Search for the cell housing the specified text and yield its [X, Y] center coordinate. 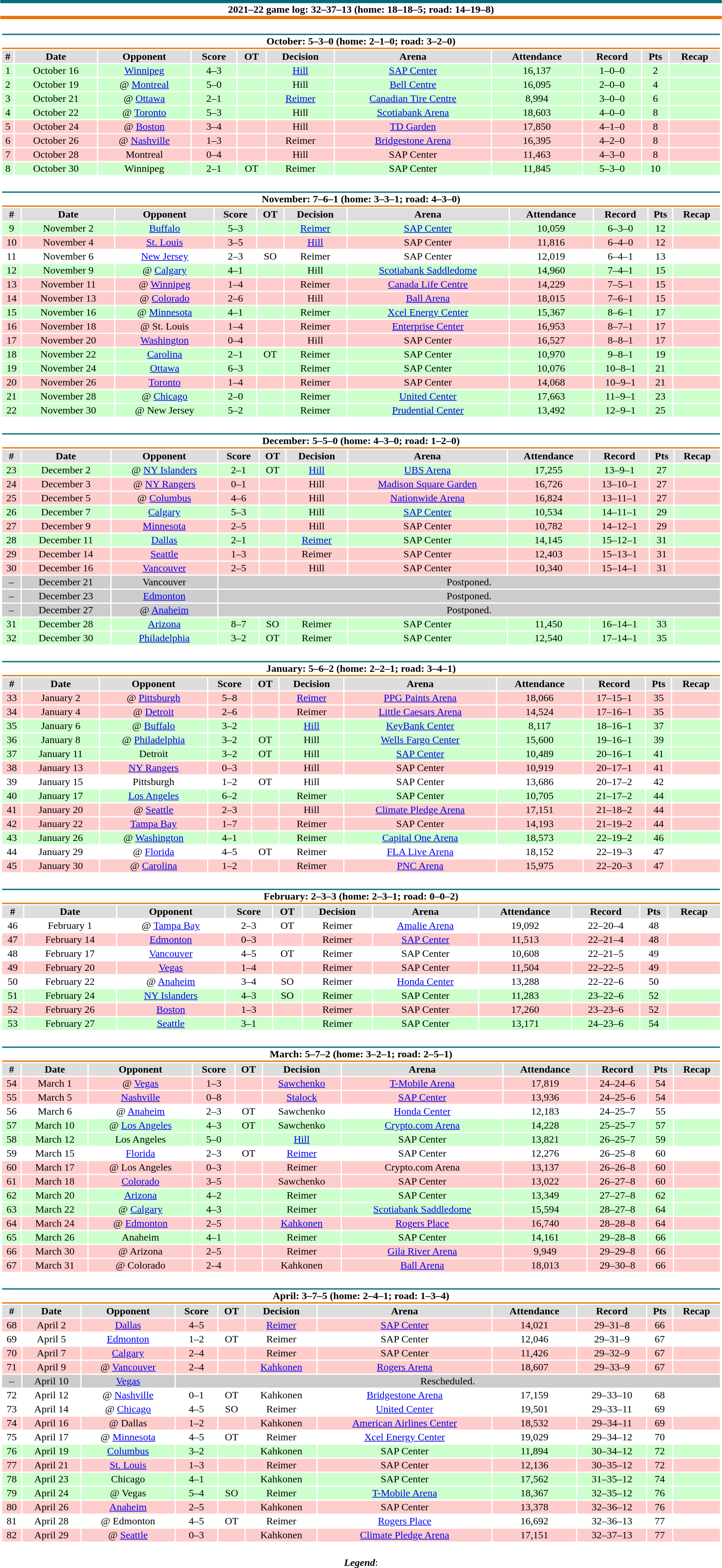
FLA Live Arena [420, 852]
13–10–1 [619, 484]
Madison Square Garden [427, 484]
18,607 [535, 1367]
21–19–2 [614, 824]
18,066 [540, 698]
November 30 [68, 410]
October: 5–3–0 (home: 2–1–0; road: 3–2–0) [361, 42]
13–11–1 [619, 498]
October 28 [56, 155]
Scotiabank Arena [413, 112]
16,692 [535, 1521]
Canadian Tire Centre [413, 99]
28 [11, 540]
February 1 [70, 926]
4–3–0 [612, 155]
20 [11, 382]
December 30 [66, 638]
November 28 [68, 397]
29–33–10 [612, 1395]
18,532 [535, 1423]
18,367 [535, 1493]
14,021 [535, 1325]
April 14 [52, 1409]
March 22 [55, 1209]
80 [11, 1507]
61 [11, 1181]
73 [11, 1409]
March 17 [55, 1168]
34 [12, 712]
Rescheduled. [448, 1381]
14,229 [551, 285]
7–5–1 [620, 285]
March 18 [55, 1181]
November 16 [68, 313]
22–19–3 [614, 852]
65 [11, 1237]
16 [11, 326]
March 15 [55, 1153]
29–31–9 [612, 1339]
9,949 [545, 1252]
@ Pittsburgh [154, 698]
Detroit [154, 754]
@ Detroit [154, 712]
29–29–8 [618, 1252]
13,137 [545, 1168]
6–2 [229, 796]
February 26 [70, 1010]
26 [11, 512]
53 [13, 1023]
@ Carolina [154, 866]
21–17–2 [614, 796]
12,046 [535, 1339]
29–34–11 [612, 1423]
@ NY Rangers [164, 484]
15,975 [540, 866]
Nationwide Arena [427, 498]
13,288 [525, 982]
71 [11, 1367]
8–7–1 [620, 326]
17–15–1 [614, 698]
13,022 [545, 1181]
29–30–8 [618, 1265]
40 [12, 796]
Pittsburgh [154, 782]
11 [11, 257]
11,816 [551, 242]
6–3 [235, 369]
13,821 [545, 1140]
@ Winnipeg [165, 285]
6–4–0 [620, 242]
16,137 [537, 71]
10,782 [549, 526]
April 5 [52, 1339]
10,340 [549, 568]
11,450 [549, 624]
17,819 [545, 1084]
November 11 [68, 285]
March 12 [55, 1140]
New Jersey [165, 257]
63 [11, 1209]
February 22 [70, 982]
February 17 [70, 954]
13–9–1 [619, 470]
April: 3–7–5 (home: 2–4–1; road: 1–3–4) [361, 1296]
November 4 [68, 242]
Washington [165, 341]
28–28–8 [618, 1224]
32–35–12 [612, 1493]
November 24 [68, 369]
8,994 [537, 99]
13,686 [540, 782]
December 3 [66, 484]
21–18–2 [614, 810]
30–35–12 [612, 1465]
11,845 [537, 168]
January 4 [61, 712]
16,824 [549, 498]
April 10 [52, 1381]
16,953 [551, 326]
February: 2–3–3 (home: 2–3–1; road: 0–0–2) [361, 897]
19,092 [525, 926]
April 24 [52, 1493]
December 11 [66, 540]
January 6 [61, 726]
November 18 [68, 326]
November 20 [68, 341]
24–25–7 [618, 1112]
14–11–1 [619, 512]
October 22 [56, 112]
Colorado [141, 1181]
Bell Centre [413, 84]
@ Washington [154, 838]
November 2 [68, 229]
@ Vancouver [128, 1367]
29–28–8 [618, 1237]
17,260 [525, 1010]
13,171 [525, 1023]
16,527 [551, 341]
15,367 [551, 313]
NY Islanders [171, 995]
56 [11, 1112]
43 [12, 838]
22–22–5 [606, 967]
10,534 [549, 512]
@ Buffalo [154, 726]
3–0–0 [612, 99]
22–19–2 [614, 838]
April 26 [52, 1507]
23–23–6 [606, 1010]
16,395 [537, 140]
16,740 [545, 1224]
Ottawa [165, 369]
Nashville [141, 1097]
26–25–8 [618, 1153]
11,894 [535, 1451]
14,524 [540, 712]
January 29 [61, 852]
32 [11, 638]
0–8 [214, 1097]
5–2 [235, 410]
April 19 [52, 1451]
24 [11, 484]
20–17–1 [614, 768]
March: 5–7–2 (home: 3–2–1; road: 2–5–1) [361, 1054]
4–1–0 [612, 127]
10,705 [540, 796]
October 30 [56, 168]
April 28 [52, 1521]
11,504 [525, 967]
20–16–1 [614, 754]
14 [11, 298]
October 19 [56, 84]
51 [13, 995]
79 [11, 1493]
January 17 [61, 796]
Columbus [128, 1451]
82 [11, 1535]
16,726 [549, 484]
14–12–1 [619, 526]
15,600 [540, 740]
March 26 [55, 1237]
December 5 [66, 498]
13,492 [551, 410]
12,276 [545, 1153]
@ Boston [144, 127]
12,403 [549, 554]
1–7 [229, 824]
18 [11, 354]
17–16–1 [614, 712]
29–33–9 [612, 1367]
Florida [141, 1153]
5 [8, 127]
29–34–12 [612, 1437]
14,960 [551, 270]
30 [11, 568]
April 12 [52, 1395]
18,013 [545, 1265]
Amalie Arena [425, 926]
26–25–7 [618, 1140]
@ Columbus [164, 498]
17,850 [537, 127]
1–0–0 [612, 71]
Canada Life Centre [428, 285]
4–6 [238, 498]
29–31–8 [612, 1325]
Tampa Bay [154, 824]
58 [11, 1140]
24–24–6 [618, 1084]
20–17–2 [614, 782]
February 24 [70, 995]
TD Garden [413, 127]
19,029 [535, 1437]
14,161 [545, 1237]
@ Toronto [144, 112]
KeyBank Center [420, 726]
Toronto [165, 382]
March 31 [55, 1265]
31–35–12 [612, 1479]
15,594 [545, 1209]
UBS Arena [427, 470]
18–16–1 [614, 726]
April 9 [52, 1367]
29–32–9 [612, 1353]
November 13 [68, 298]
17,255 [549, 470]
Little Caesars Arena [420, 712]
15–12–1 [619, 540]
8–6–1 [620, 313]
11,426 [535, 1353]
12,019 [551, 257]
Boston [171, 1010]
12–9–1 [620, 410]
March 10 [55, 1125]
@ Montreal [144, 84]
November 9 [68, 270]
1 [8, 71]
Minnesota [164, 526]
April 17 [52, 1437]
16–14–1 [619, 624]
24–23–6 [606, 1023]
4–2–0 [612, 140]
April 7 [52, 1353]
12,136 [535, 1465]
American Airlines Center [405, 1423]
February 14 [70, 939]
October 16 [56, 71]
32–36–13 [612, 1521]
45 [12, 866]
15–14–1 [619, 568]
9 [11, 229]
Montreal [144, 155]
13,936 [545, 1097]
April 23 [52, 1479]
Stalock [302, 1097]
17–14–1 [619, 638]
January 26 [61, 838]
5–4 [196, 1493]
Buffalo [165, 229]
Capital One Arena [420, 838]
November 6 [68, 257]
March 20 [55, 1196]
4–2 [214, 1196]
36 [12, 740]
February 27 [70, 1023]
April 21 [52, 1465]
22–22–6 [606, 982]
December 21 [66, 582]
10–9–1 [620, 382]
4–0–0 [612, 112]
December 28 [66, 624]
January 30 [61, 866]
24–25–6 [618, 1097]
Carolina [165, 354]
2021–22 game log: 32–37–13 (home: 18–18–5; road: 14–19–8) [361, 9]
10–8–1 [620, 369]
11,283 [525, 995]
December 2 [66, 470]
22–20–3 [614, 866]
December 14 [66, 554]
17,663 [551, 397]
@ Arizona [141, 1252]
January 11 [61, 754]
28–27–8 [618, 1209]
26–27–8 [618, 1181]
3 [8, 99]
17,562 [535, 1479]
25–25–7 [618, 1125]
18,573 [540, 838]
Enterprise Center [428, 326]
32–37–13 [612, 1535]
5–8 [229, 698]
12,183 [545, 1112]
Prudential Center [428, 410]
PPG Paints Arena [420, 698]
Gila River Arena [423, 1252]
@ Florida [154, 852]
10,489 [540, 754]
7 [8, 155]
16,095 [537, 84]
October 24 [56, 127]
December 16 [66, 568]
22–20–4 [606, 926]
@ Ottawa [144, 99]
March 6 [55, 1112]
27–27–8 [618, 1196]
Chicago [128, 1479]
10,608 [525, 954]
17,159 [535, 1395]
23–22–6 [606, 995]
14,068 [551, 382]
11,463 [537, 155]
8–8–1 [620, 341]
@ St. Louis [165, 326]
26–26–8 [618, 1168]
January 2 [61, 698]
10,919 [540, 768]
April 16 [52, 1423]
Wells Fargo Center [420, 740]
19,501 [535, 1409]
March 1 [55, 1084]
22–21–5 [606, 954]
13,378 [535, 1507]
6–4–1 [620, 257]
12,540 [549, 638]
March 5 [55, 1097]
October 26 [56, 140]
18,603 [537, 112]
December 23 [66, 596]
January 13 [61, 768]
8,117 [540, 726]
December 9 [66, 526]
22 [11, 410]
5–3–0 [612, 168]
7–6–1 [620, 298]
32–36–12 [612, 1507]
January 8 [61, 740]
Philadelphia [164, 638]
75 [11, 1437]
@ Tampa Bay [171, 926]
November 22 [68, 354]
22–21–4 [606, 939]
6–3–0 [620, 229]
78 [11, 1479]
29–33–11 [612, 1409]
9–8–1 [620, 354]
18,152 [540, 852]
January: 5–6–2 (home: 2–2–1; road: 3–4–1) [361, 668]
November: 7–6–1 (home: 3–3–1; road: 4–3–0) [361, 199]
December 27 [66, 610]
March 30 [55, 1252]
14,145 [549, 540]
14,193 [540, 824]
October 21 [56, 99]
18,015 [551, 298]
January 22 [61, 824]
10,970 [551, 354]
11–9–1 [620, 397]
2–0–0 [612, 84]
December: 5–5–0 (home: 4–3–0; road: 1–2–0) [361, 441]
3–1 [249, 1023]
April 29 [52, 1535]
@ Dallas [128, 1423]
@ NY Islanders [164, 470]
10,059 [551, 229]
Rogers Arena [405, 1367]
2–0 [235, 397]
38 [12, 768]
January 20 [61, 810]
NY Rangers [154, 768]
February 20 [70, 967]
13,349 [545, 1196]
14,228 [545, 1125]
December 7 [66, 512]
@ New Jersey [165, 410]
PNC Arena [420, 866]
15–13–1 [619, 554]
30–34–12 [612, 1451]
@ Philadelphia [154, 740]
March 24 [55, 1224]
April 2 [52, 1325]
8–7 [238, 624]
7–4–1 [620, 270]
January 15 [61, 782]
19–16–1 [614, 740]
11,513 [525, 939]
81 [11, 1521]
10,076 [551, 369]
November 26 [68, 382]
